Locate the cell with the specified text and output its [X, Y] center coordinate. 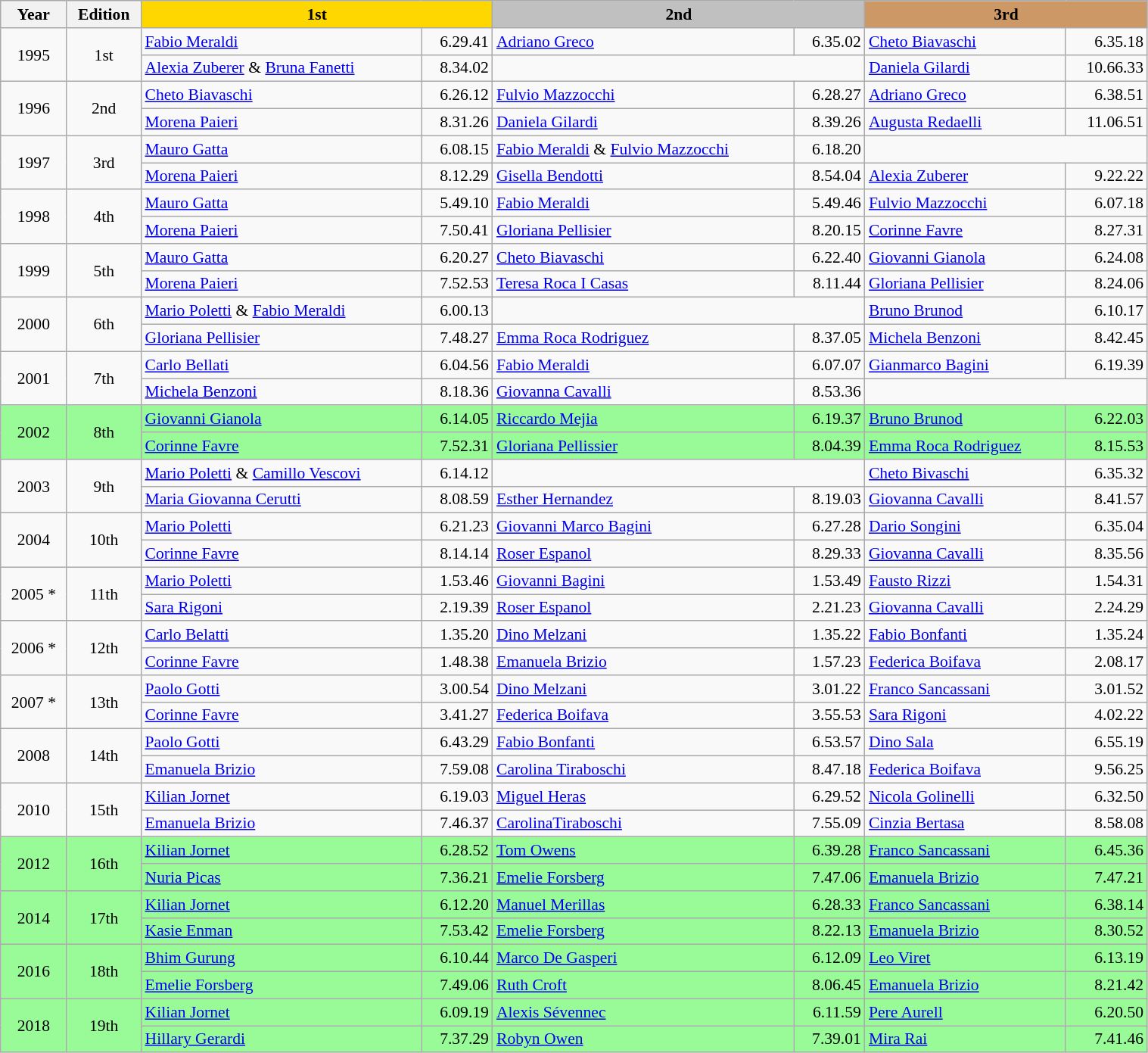
2007 * [33, 703]
6.27.28 [829, 527]
6.29.41 [457, 42]
6.14.12 [457, 473]
Year [33, 14]
6.28.27 [829, 95]
2016 [33, 972]
8.39.26 [829, 123]
6.53.57 [829, 743]
2001 [33, 379]
Giovanni Bagini [643, 581]
6.35.04 [1106, 527]
Dino Sala [966, 743]
8.20.15 [829, 230]
Alexis Sévennec [643, 1012]
6.38.51 [1106, 95]
2012 [33, 865]
Tom Owens [643, 851]
8.31.26 [457, 123]
2010 [33, 810]
Fabio Meraldi & Fulvio Mazzocchi [643, 149]
Cinzia Bertasa [966, 824]
8.41.57 [1106, 500]
8.21.42 [1106, 986]
8.19.03 [829, 500]
Dario Songini [966, 527]
6.12.09 [829, 958]
6.14.05 [457, 419]
1.53.49 [829, 581]
Cheto Bivaschi [966, 473]
2004 [33, 541]
1.35.24 [1106, 635]
7.50.41 [457, 230]
6.09.19 [457, 1012]
2003 [33, 486]
Edition [104, 14]
6.22.03 [1106, 419]
9th [104, 486]
9.22.22 [1106, 176]
6.11.59 [829, 1012]
6.55.19 [1106, 743]
6.43.29 [457, 743]
Mario Poletti & Camillo Vescovi [281, 473]
Carlo Bellati [281, 365]
4th [104, 217]
7.55.09 [829, 824]
6.19.39 [1106, 365]
8.47.18 [829, 770]
2.19.39 [457, 608]
1997 [33, 162]
8.14.14 [457, 554]
8.18.36 [457, 392]
6.29.52 [829, 796]
5.49.46 [829, 204]
16th [104, 865]
7.46.37 [457, 824]
Carlo Belatti [281, 635]
4.02.22 [1106, 715]
8th [104, 433]
2006 * [33, 648]
6.28.52 [457, 851]
1.54.31 [1106, 581]
6.19.03 [457, 796]
8.06.45 [829, 986]
3.01.52 [1106, 689]
2014 [33, 917]
6.04.56 [457, 365]
Mira Rai [966, 1039]
8.04.39 [829, 446]
6.08.15 [457, 149]
Teresa Roca I Casas [643, 284]
7.41.46 [1106, 1039]
Augusta Redaelli [966, 123]
7th [104, 379]
Pere Aurell [966, 1012]
17th [104, 917]
Gianmarco Bagini [966, 365]
7.52.31 [457, 446]
8.37.05 [829, 338]
7.53.42 [457, 931]
6.07.18 [1106, 204]
9.56.25 [1106, 770]
Leo Viret [966, 958]
6.19.37 [829, 419]
6.10.44 [457, 958]
8.15.53 [1106, 446]
1.53.46 [457, 581]
3.00.54 [457, 689]
6.13.19 [1106, 958]
2000 [33, 324]
14th [104, 755]
8.35.56 [1106, 554]
6.35.02 [829, 42]
7.36.21 [457, 877]
5th [104, 271]
3.55.53 [829, 715]
1.57.23 [829, 662]
Ruth Croft [643, 986]
Alexia Zuberer & Bruna Fanetti [281, 68]
6.26.12 [457, 95]
6.10.17 [1106, 311]
6.07.07 [829, 365]
Gisella Bendotti [643, 176]
5.49.10 [457, 204]
18th [104, 972]
6.00.13 [457, 311]
6.24.08 [1106, 257]
Marco De Gasperi [643, 958]
11.06.51 [1106, 123]
7.49.06 [457, 986]
8.42.45 [1106, 338]
1.35.22 [829, 635]
1.35.20 [457, 635]
6.38.14 [1106, 905]
7.47.06 [829, 877]
Bhim Gurung [281, 958]
2018 [33, 1025]
6.45.36 [1106, 851]
CarolinaTiraboschi [643, 824]
8.08.59 [457, 500]
8.30.52 [1106, 931]
Nuria Picas [281, 877]
6.32.50 [1106, 796]
Nicola Golinelli [966, 796]
6.28.33 [829, 905]
15th [104, 810]
Miguel Heras [643, 796]
2008 [33, 755]
7.52.53 [457, 284]
7.37.29 [457, 1039]
8.22.13 [829, 931]
3.41.27 [457, 715]
6.12.20 [457, 905]
2005 * [33, 593]
10.66.33 [1106, 68]
Manuel Merillas [643, 905]
8.34.02 [457, 68]
6th [104, 324]
6.18.20 [829, 149]
6.22.40 [829, 257]
Maria Giovanna Cerutti [281, 500]
8.27.31 [1106, 230]
6.20.27 [457, 257]
6.39.28 [829, 851]
1999 [33, 271]
11th [104, 593]
19th [104, 1025]
6.35.18 [1106, 42]
Alexia Zuberer [966, 176]
8.24.06 [1106, 284]
1995 [33, 55]
10th [104, 541]
8.29.33 [829, 554]
Fausto Rizzi [966, 581]
1996 [33, 109]
1.48.38 [457, 662]
Robyn Owen [643, 1039]
12th [104, 648]
Carolina Tiraboschi [643, 770]
Mario Poletti & Fabio Meraldi [281, 311]
8.12.29 [457, 176]
6.21.23 [457, 527]
Kasie Enman [281, 931]
Esther Hernandez [643, 500]
13th [104, 703]
2.21.23 [829, 608]
7.39.01 [829, 1039]
Gloriana Pellissier [643, 446]
3.01.22 [829, 689]
7.47.21 [1106, 877]
8.54.04 [829, 176]
Giovanni Marco Bagini [643, 527]
7.59.08 [457, 770]
2.24.29 [1106, 608]
8.58.08 [1106, 824]
6.20.50 [1106, 1012]
Hillary Gerardi [281, 1039]
8.53.36 [829, 392]
6.35.32 [1106, 473]
2002 [33, 433]
1998 [33, 217]
2.08.17 [1106, 662]
8.11.44 [829, 284]
Riccardo Mejia [643, 419]
7.48.27 [457, 338]
